For the text-containing cell, return its midpoint in [X, Y] coordinate format. 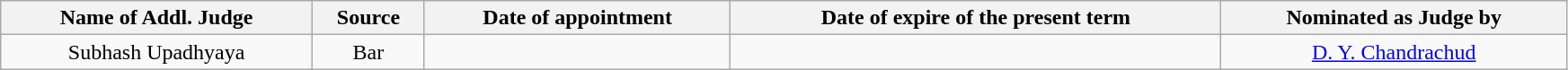
Bar [368, 52]
Nominated as Judge by [1395, 18]
Subhash Upadhyaya [156, 52]
Source [368, 18]
D. Y. Chandrachud [1395, 52]
Name of Addl. Judge [156, 18]
Date of expire of the present term [976, 18]
Date of appointment [577, 18]
